Extract the [x, y] coordinate from the center of the cell holding the provided text.  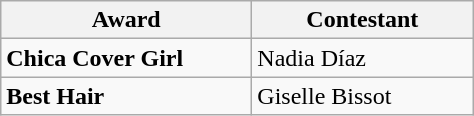
Award [126, 20]
Chica Cover Girl [126, 58]
Nadia Díaz [362, 58]
Best Hair [126, 96]
Contestant [362, 20]
Giselle Bissot [362, 96]
